Locate the cell with the specified text and output its (x, y) center coordinate. 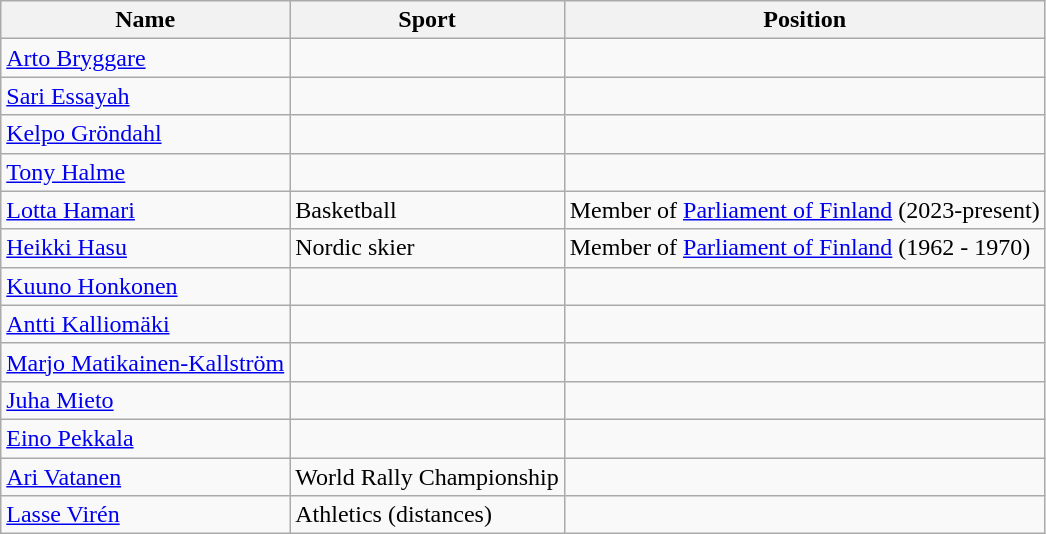
Eino Pekkala (146, 438)
Basketball (427, 210)
Heikki Hasu (146, 248)
Tony Halme (146, 172)
Nordic skier (427, 248)
Sport (427, 20)
Kuuno Honkonen (146, 286)
Name (146, 20)
World Rally Championship (427, 477)
Lotta Hamari (146, 210)
Member of Parliament of Finland (1962 - 1970) (804, 248)
Marjo Matikainen-Kallström (146, 362)
Lasse Virén (146, 515)
Juha Mieto (146, 400)
Arto Bryggare (146, 58)
Ari Vatanen (146, 477)
Member of Parliament of Finland (2023-present) (804, 210)
Kelpo Gröndahl (146, 134)
Athletics (distances) (427, 515)
Antti Kalliomäki (146, 324)
Position (804, 20)
Sari Essayah (146, 96)
